Output the [X, Y] coordinate of the center of the cell containing the given text.  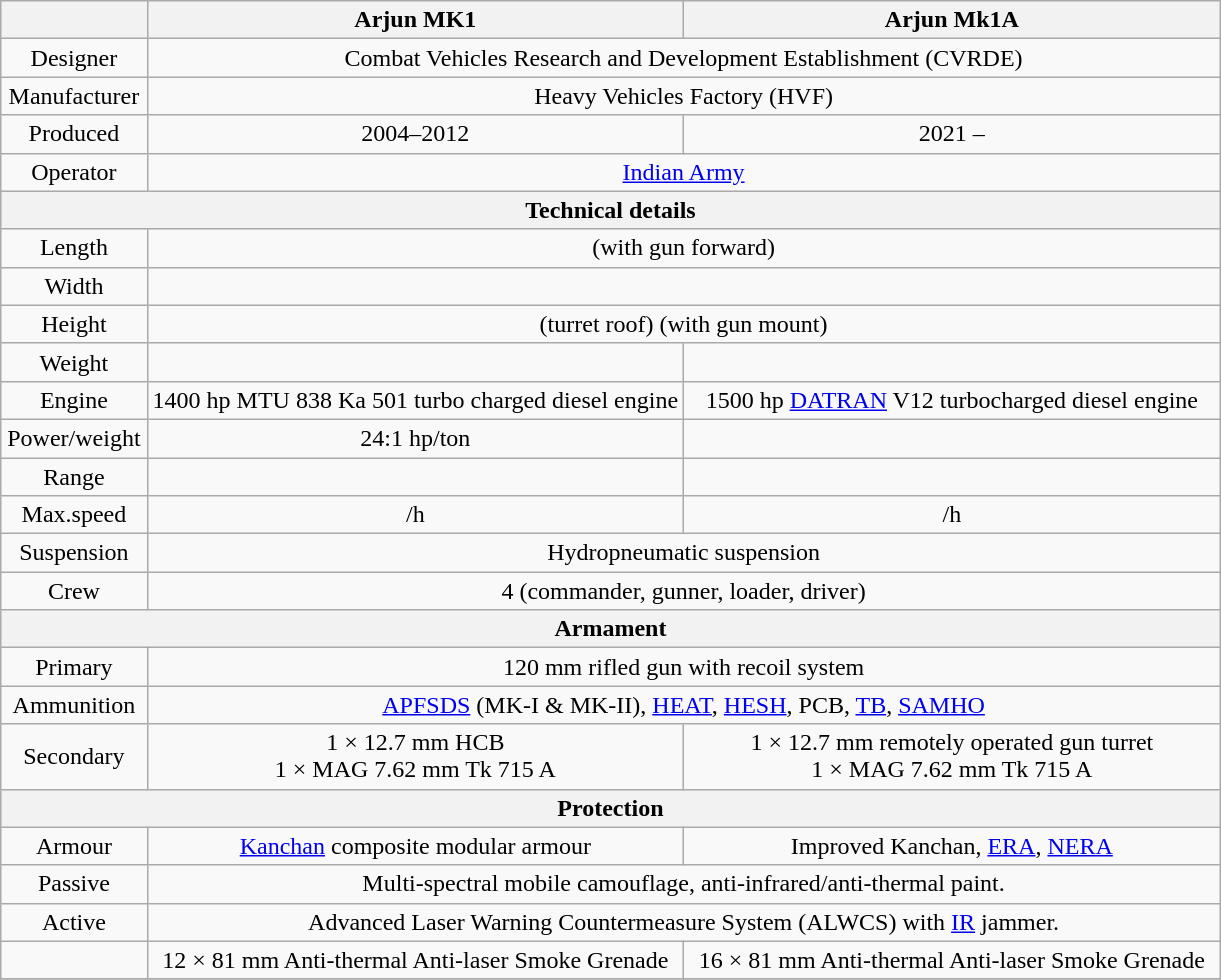
(turret roof) (with gun mount) [684, 324]
1500 hp DATRAN V12 turbocharged diesel engine [952, 400]
Armament [610, 629]
Length [74, 248]
24:1 hp/ton [416, 438]
Passive [74, 884]
Arjun MK1 [416, 20]
Armour [74, 846]
Width [74, 286]
Technical details [610, 210]
Manufacturer [74, 96]
16 × 81 mm Anti-thermal Anti-laser Smoke Grenade [952, 960]
Multi-spectral mobile camouflage, anti-infrared/anti-thermal paint. [684, 884]
Kanchan composite modular armour [416, 846]
4 (commander, gunner, loader, driver) [684, 591]
Range [74, 477]
2004–2012 [416, 134]
120 mm rifled gun with recoil system [684, 667]
Protection [610, 808]
1 × 12.7 mm remotely operated gun turret1 × MAG 7.62 mm Tk 715 A [952, 756]
Active [74, 922]
Designer [74, 58]
Max.speed [74, 515]
Indian Army [684, 172]
Hydropneumatic suspension [684, 553]
1400 hp MTU 838 Ka 501 turbo charged diesel engine [416, 400]
Height [74, 324]
Arjun Mk1A [952, 20]
Engine [74, 400]
Produced [74, 134]
Power/weight [74, 438]
(with gun forward) [684, 248]
Advanced Laser Warning Countermeasure System (ALWCS) with IR jammer. [684, 922]
Suspension [74, 553]
Improved Kanchan, ERA, NERA [952, 846]
APFSDS (MK-I & MK-II), HEAT, HESH, PCB, TB, SAMHO [684, 705]
12 × 81 mm Anti-thermal Anti-laser Smoke Grenade [416, 960]
Weight [74, 362]
Crew [74, 591]
Combat Vehicles Research and Development Establishment (CVRDE) [684, 58]
Operator [74, 172]
Ammunition [74, 705]
Secondary [74, 756]
Primary [74, 667]
Heavy Vehicles Factory (HVF) [684, 96]
2021 – [952, 134]
1 × 12.7 mm HCB1 × MAG 7.62 mm Tk 715 A [416, 756]
